Scan for the cell matching the given text and deliver its [x, y] coordinate at center. 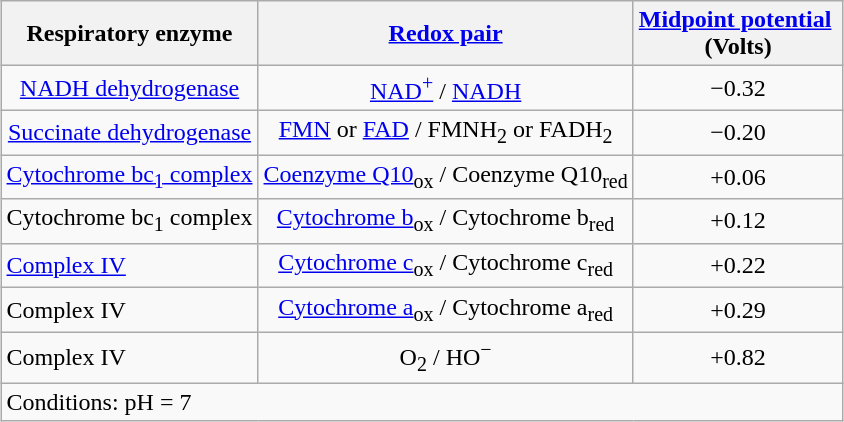
NAD+ / NADH [446, 88]
+0.29 [738, 310]
Conditions: pH = 7 [422, 402]
+0.82 [738, 358]
−0.32 [738, 88]
+0.06 [738, 177]
FMN or FAD / FMNH2 or FADH2 [446, 132]
Coenzyme Q10ox / Coenzyme Q10red [446, 177]
+0.12 [738, 221]
Cytochrome cox / Cytochrome cred [446, 265]
Midpoint potential (Volts) [738, 34]
Redox pair [446, 34]
−0.20 [738, 132]
Cytochrome aox / Cytochrome ared [446, 310]
Cytochrome box / Cytochrome bred [446, 221]
Respiratory enzyme [130, 34]
NADH dehydrogenase [130, 88]
Succinate dehydrogenase [130, 132]
O2 / HO− [446, 358]
+0.22 [738, 265]
